Output the (X, Y) coordinate of the center of the cell containing the given text.  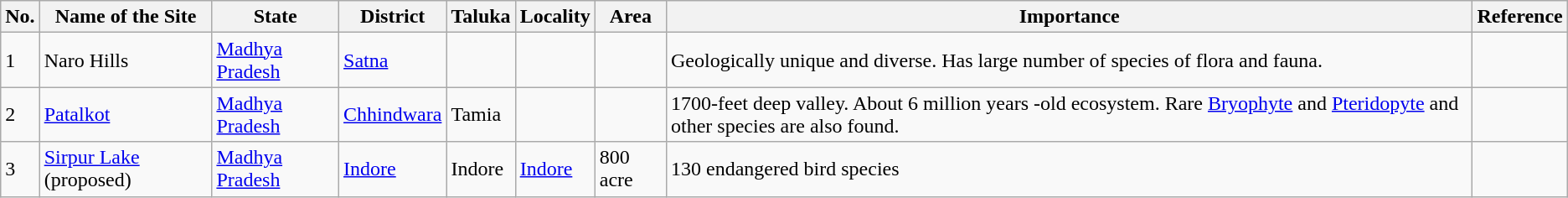
3 (20, 169)
2 (20, 114)
Tamia (481, 114)
800 acre (630, 169)
Importance (1069, 17)
1 (20, 60)
Naro Hills (126, 60)
1700-feet deep valley. About 6 million years -old ecosystem. Rare Bryophyte and Pteridopyte and other species are also found. (1069, 114)
State (276, 17)
Patalkot (126, 114)
Geologically unique and diverse. Has large number of species of flora and fauna. (1069, 60)
Name of the Site (126, 17)
District (393, 17)
Area (630, 17)
Locality (554, 17)
Sirpur Lake (proposed) (126, 169)
No. (20, 17)
Chhindwara (393, 114)
Reference (1519, 17)
Satna (393, 60)
Taluka (481, 17)
130 endangered bird species (1069, 169)
